Capture the cell that displays the provided text and extract its (x, y) central coordinate. 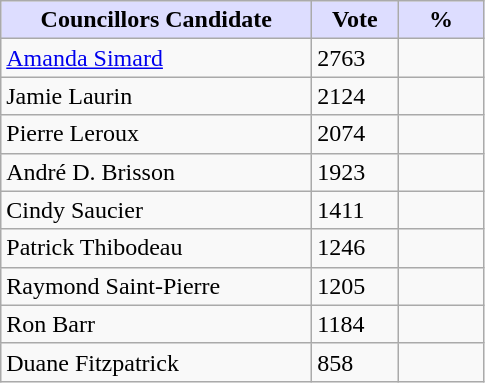
2124 (355, 96)
1923 (355, 172)
Duane Fitzpatrick (156, 362)
André D. Brisson (156, 172)
Jamie Laurin (156, 96)
1184 (355, 324)
2763 (355, 58)
% (441, 20)
Councillors Candidate (156, 20)
Patrick Thibodeau (156, 248)
1246 (355, 248)
858 (355, 362)
Ron Barr (156, 324)
Amanda Simard (156, 58)
Raymond Saint-Pierre (156, 286)
Vote (355, 20)
Cindy Saucier (156, 210)
1205 (355, 286)
1411 (355, 210)
Pierre Leroux (156, 134)
2074 (355, 134)
